Find where the given text appears and provide that cell's center as (X, Y) coordinate. 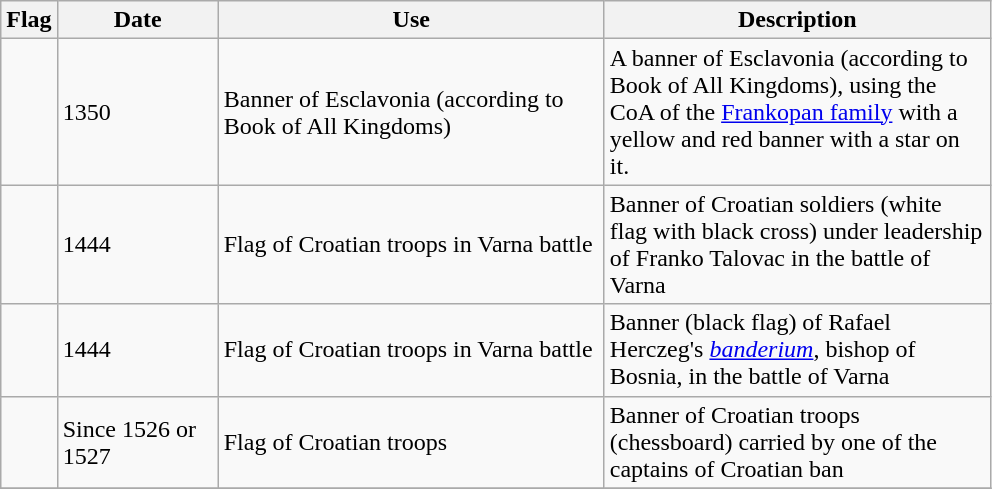
A banner of Esclavonia (according to Book of All Kingdoms), using the CoA of the Frankopan family with a yellow and red banner with a star on it. (797, 112)
Flag of Croatian troops (411, 442)
Banner of Esclavonia (according to Book of All Kingdoms) (411, 112)
Description (797, 20)
Flag (29, 20)
Banner (black flag) of Rafael Herczeg's banderium, bishop of Bosnia, in the battle of Varna (797, 350)
Banner of Croatian soldiers (white flag with black cross) under leadership of Franko Talovac in the battle of Varna (797, 244)
Banner of Croatian troops (chessboard) carried by one of the captains of Croatian ban (797, 442)
Date (138, 20)
1350 (138, 112)
Use (411, 20)
Since 1526 or 1527 (138, 442)
